Capture the cell that displays the provided text and extract its [X, Y] central coordinate. 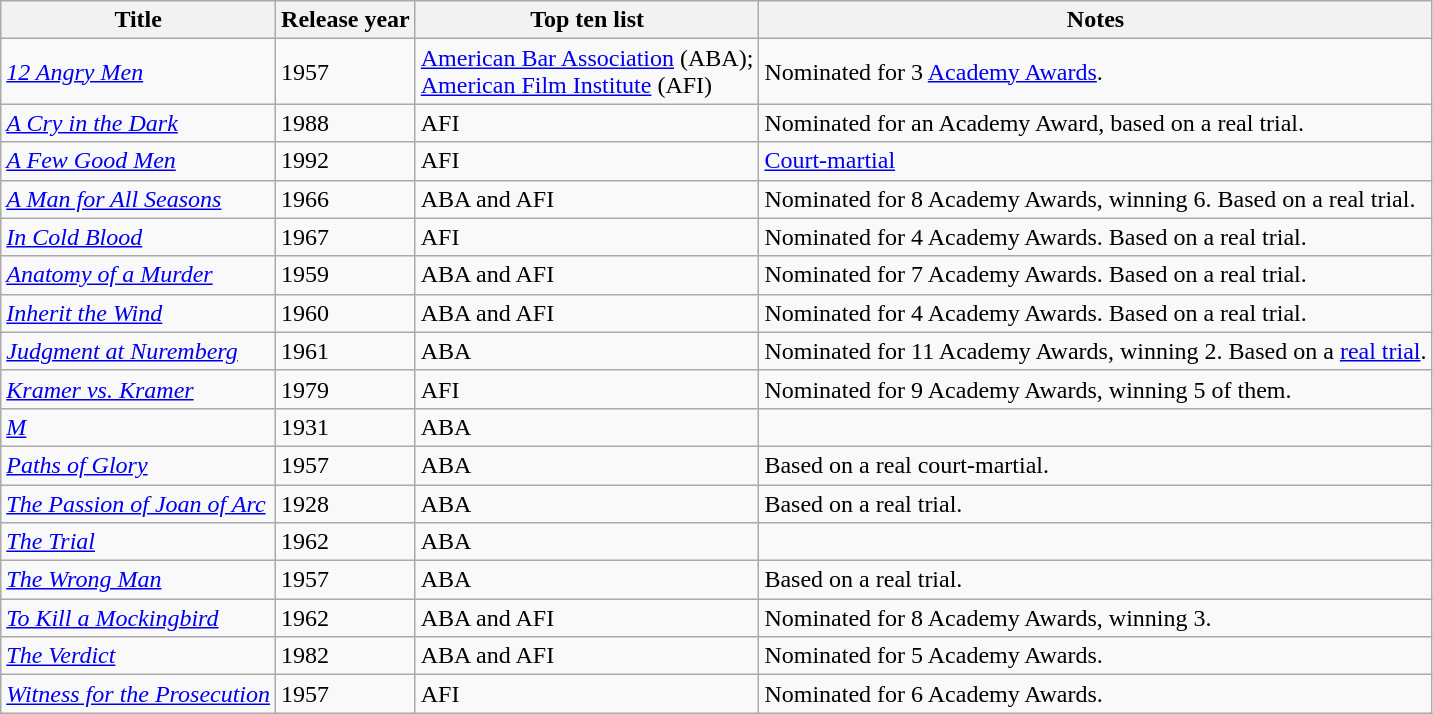
Nominated for 8 Academy Awards, winning 6. Based on a real trial. [1096, 199]
1931 [346, 427]
Nominated for 6 Academy Awards. [1096, 694]
Witness for the Prosecution [138, 694]
1966 [346, 199]
Nominated for 5 Academy Awards. [1096, 656]
American Bar Association (ABA);American Film Institute (AFI) [587, 72]
1959 [346, 275]
Nominated for 7 Academy Awards. Based on a real trial. [1096, 275]
Nominated for 3 Academy Awards. [1096, 72]
In Cold Blood [138, 237]
Paths of Glory [138, 465]
Based on a real court-martial. [1096, 465]
The Verdict [138, 656]
Title [138, 20]
Court-martial [1096, 161]
1992 [346, 161]
1928 [346, 503]
Nominated for 9 Academy Awards, winning 5 of them. [1096, 389]
Nominated for 8 Academy Awards, winning 3. [1096, 618]
1967 [346, 237]
A Few Good Men [138, 161]
Inherit the Wind [138, 313]
12 Angry Men [138, 72]
A Cry in the Dark [138, 123]
To Kill a Mockingbird [138, 618]
Nominated for 11 Academy Awards, winning 2. Based on a real trial. [1096, 351]
The Wrong Man [138, 580]
The Trial [138, 542]
1982 [346, 656]
Judgment at Nuremberg [138, 351]
1988 [346, 123]
Release year [346, 20]
1960 [346, 313]
A Man for All Seasons [138, 199]
The Passion of Joan of Arc [138, 503]
1961 [346, 351]
Notes [1096, 20]
Nominated for an Academy Award, based on a real trial. [1096, 123]
Top ten list [587, 20]
M [138, 427]
Anatomy of a Murder [138, 275]
1979 [346, 389]
Kramer vs. Kramer [138, 389]
